Identify which cell holds the provided text, then report its (x, y) central coordinate. 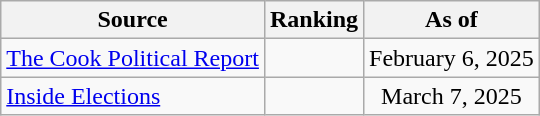
As of (452, 20)
February 6, 2025 (452, 58)
March 7, 2025 (452, 96)
Ranking (314, 20)
The Cook Political Report (133, 58)
Inside Elections (133, 96)
Source (133, 20)
